Return the (x, y) coordinate for the center point of the cell that contains the specified text.  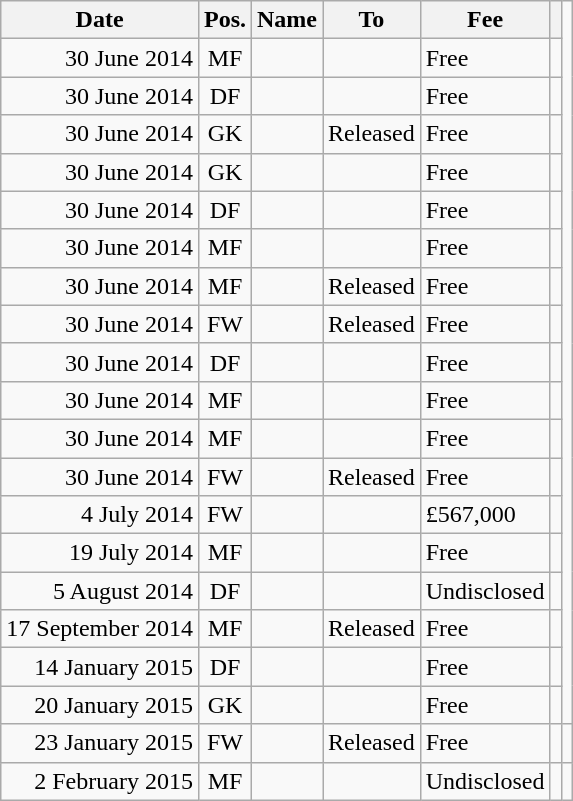
20 January 2015 (100, 705)
£567,000 (485, 515)
14 January 2015 (100, 667)
Fee (485, 20)
Date (100, 20)
To (372, 20)
17 September 2014 (100, 629)
Name (288, 20)
23 January 2015 (100, 743)
Pos. (224, 20)
4 July 2014 (100, 515)
5 August 2014 (100, 591)
2 February 2015 (100, 781)
19 July 2014 (100, 553)
